Scan for the cell matching the given text and deliver its (x, y) coordinate at center. 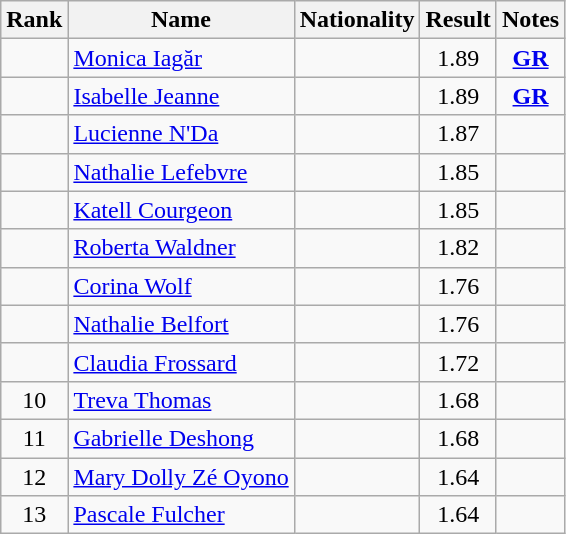
Katell Courgeon (181, 210)
Mary Dolly Zé Oyono (181, 477)
Rank (34, 20)
Pascale Fulcher (181, 515)
Gabrielle Deshong (181, 438)
11 (34, 438)
Monica Iagăr (181, 58)
Treva Thomas (181, 400)
Claudia Frossard (181, 362)
1.82 (458, 248)
Result (458, 20)
Name (181, 20)
13 (34, 515)
1.87 (458, 134)
Nathalie Lefebvre (181, 172)
Nathalie Belfort (181, 324)
10 (34, 400)
Nationality (357, 20)
Roberta Waldner (181, 248)
Lucienne N'Da (181, 134)
1.72 (458, 362)
Isabelle Jeanne (181, 96)
Corina Wolf (181, 286)
12 (34, 477)
Notes (530, 20)
